Determine the (X, Y) coordinate at the center of the cell enclosing the given text.  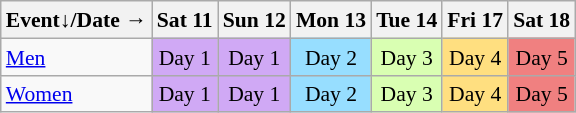
Mon 13 (331, 20)
Event↓/Date → (76, 20)
Fri 17 (475, 20)
Sat 18 (542, 20)
Sun 12 (254, 20)
Women (76, 94)
Tue 14 (406, 20)
Men (76, 56)
Sat 11 (185, 20)
